Determine the (X, Y) coordinate at the center of the cell enclosing the given text.  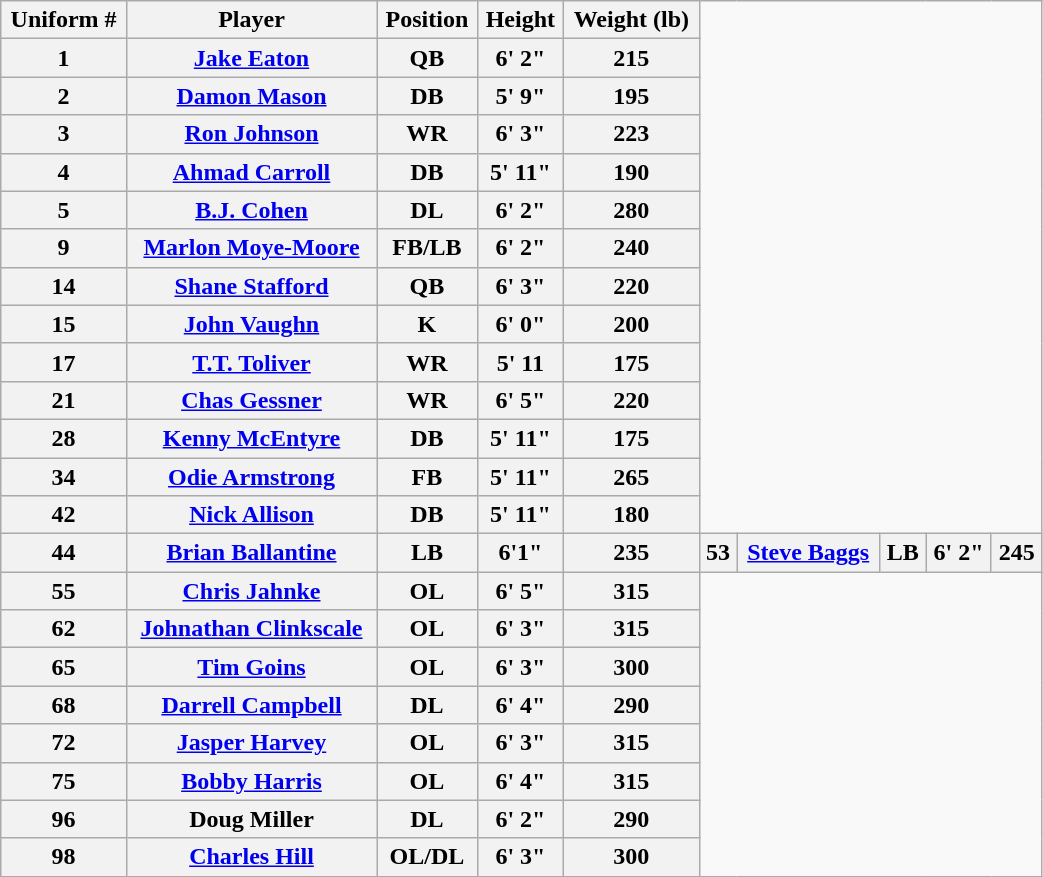
5' 9" (520, 96)
9 (64, 248)
B.J. Cohen (251, 210)
14 (64, 286)
Charles Hill (251, 857)
75 (64, 781)
Height (520, 20)
265 (632, 477)
1 (64, 58)
Ahmad Carroll (251, 172)
2 (64, 96)
21 (64, 400)
Nick Allison (251, 515)
235 (632, 553)
Jake Eaton (251, 58)
223 (632, 134)
240 (632, 248)
17 (64, 362)
FB/LB (428, 248)
245 (1016, 553)
215 (632, 58)
4 (64, 172)
Marlon Moye-Moore (251, 248)
200 (632, 324)
Brian Ballantine (251, 553)
62 (64, 629)
K (428, 324)
Johnathan Clinkscale (251, 629)
6' 0" (520, 324)
98 (64, 857)
Position (428, 20)
3 (64, 134)
Damon Mason (251, 96)
Chris Jahnke (251, 591)
Ron Johnson (251, 134)
68 (64, 705)
55 (64, 591)
Chas Gessner (251, 400)
190 (632, 172)
Kenny McEntyre (251, 438)
42 (64, 515)
Tim Goins (251, 667)
T.T. Toliver (251, 362)
96 (64, 819)
28 (64, 438)
5' 11 (520, 362)
15 (64, 324)
34 (64, 477)
6'1" (520, 553)
72 (64, 743)
65 (64, 667)
John Vaughn (251, 324)
Jasper Harvey (251, 743)
53 (718, 553)
Bobby Harris (251, 781)
195 (632, 96)
FB (428, 477)
Doug Miller (251, 819)
OL/DL (428, 857)
Shane Stafford (251, 286)
180 (632, 515)
Odie Armstrong (251, 477)
Weight (lb) (632, 20)
44 (64, 553)
Uniform # (64, 20)
Player (251, 20)
Steve Baggs (808, 553)
Darrell Campbell (251, 705)
5 (64, 210)
280 (632, 210)
